Pinpoint the cell where the given text exists, returning its [x, y] midpoint coordinate. 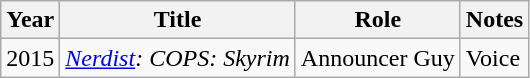
Title [178, 20]
2015 [30, 58]
Year [30, 20]
Nerdist: COPS: Skyrim [178, 58]
Notes [494, 20]
Announcer Guy [378, 58]
Voice [494, 58]
Role [378, 20]
